Scan for the cell matching the given text and deliver its (X, Y) coordinate at center. 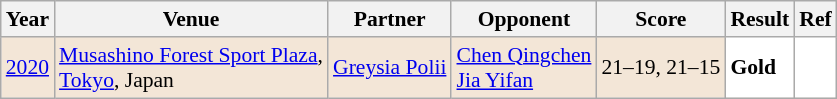
Musashino Forest Sport Plaza,Tokyo, Japan (191, 68)
Opponent (524, 19)
Partner (390, 19)
Result (760, 19)
Venue (191, 19)
21–19, 21–15 (660, 68)
Ref (815, 19)
2020 (28, 68)
Greysia Polii (390, 68)
Year (28, 19)
Gold (760, 68)
Chen Qingchen Jia Yifan (524, 68)
Score (660, 19)
